From the cell containing the given text, extract its center point as [x, y] coordinate. 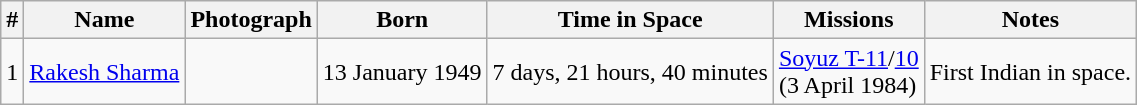
Born [402, 20]
First Indian in space. [1030, 72]
7 days, 21 hours, 40 minutes [630, 72]
# [12, 20]
Time in Space [630, 20]
1 [12, 72]
13 January 1949 [402, 72]
Missions [848, 20]
Soyuz T-11/10(3 April 1984) [848, 72]
Rakesh Sharma [104, 72]
Notes [1030, 20]
Photograph [251, 20]
Name [104, 20]
